For the text-containing cell, return its midpoint in (x, y) coordinate format. 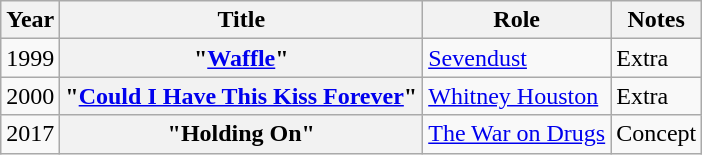
Title (242, 20)
"Holding On" (242, 134)
2017 (30, 134)
"Could I Have This Kiss Forever" (242, 96)
1999 (30, 58)
Role (517, 20)
The War on Drugs (517, 134)
Concept (656, 134)
Notes (656, 20)
Whitney Houston (517, 96)
Sevendust (517, 58)
Year (30, 20)
"Waffle" (242, 58)
2000 (30, 96)
